Scan for the cell matching the given text and deliver its [X, Y] coordinate at center. 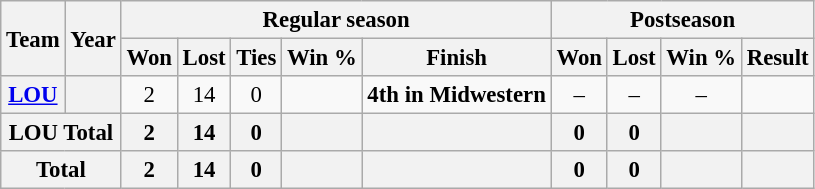
LOU [33, 95]
Total [61, 170]
Team [33, 38]
4th in Midwestern [456, 95]
Regular season [336, 20]
Ties [256, 58]
LOU Total [61, 133]
Year [93, 38]
Result [778, 58]
Finish [456, 58]
Postseason [682, 20]
